Detect which cell encompasses the target text, then output its (X, Y) center coordinate. 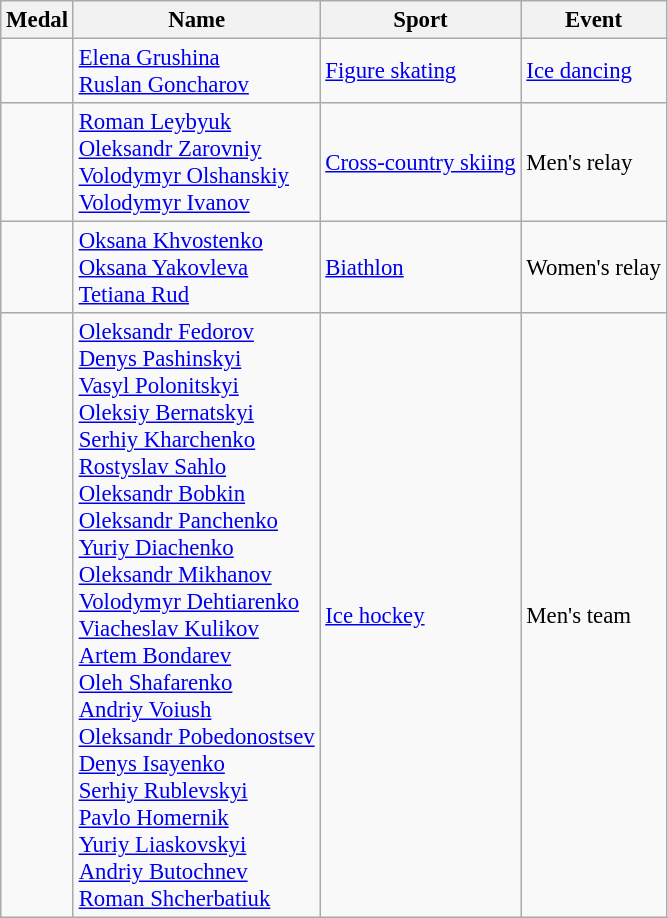
Ice dancing (594, 72)
Oksana KhvostenkoOksana YakovlevaTetiana Rud (196, 268)
Men's team (594, 616)
Roman LeybyukOleksandr ZarovniyVolodymyr OlshanskiyVolodymyr Ivanov (196, 162)
Biathlon (420, 268)
Elena GrushinaRuslan Goncharov (196, 72)
Cross-country skiing (420, 162)
Women's relay (594, 268)
Men's relay (594, 162)
Event (594, 20)
Figure skating (420, 72)
Medal (38, 20)
Sport (420, 20)
Ice hockey (420, 616)
Name (196, 20)
